Extract the (x, y) coordinate from the center of the cell holding the provided text.  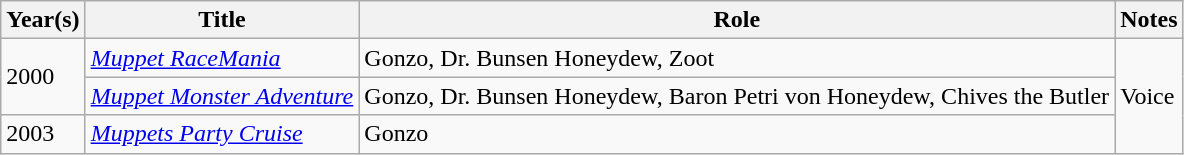
2003 (43, 134)
Muppet Monster Adventure (222, 96)
Role (737, 20)
Gonzo, Dr. Bunsen Honeydew, Zoot (737, 58)
Notes (1149, 20)
Muppet RaceMania (222, 58)
Title (222, 20)
Gonzo, Dr. Bunsen Honeydew, Baron Petri von Honeydew, Chives the Butler (737, 96)
Muppets Party Cruise (222, 134)
Gonzo (737, 134)
Year(s) (43, 20)
Voice (1149, 96)
2000 (43, 77)
